Search for the cell housing the specified text and yield its [x, y] center coordinate. 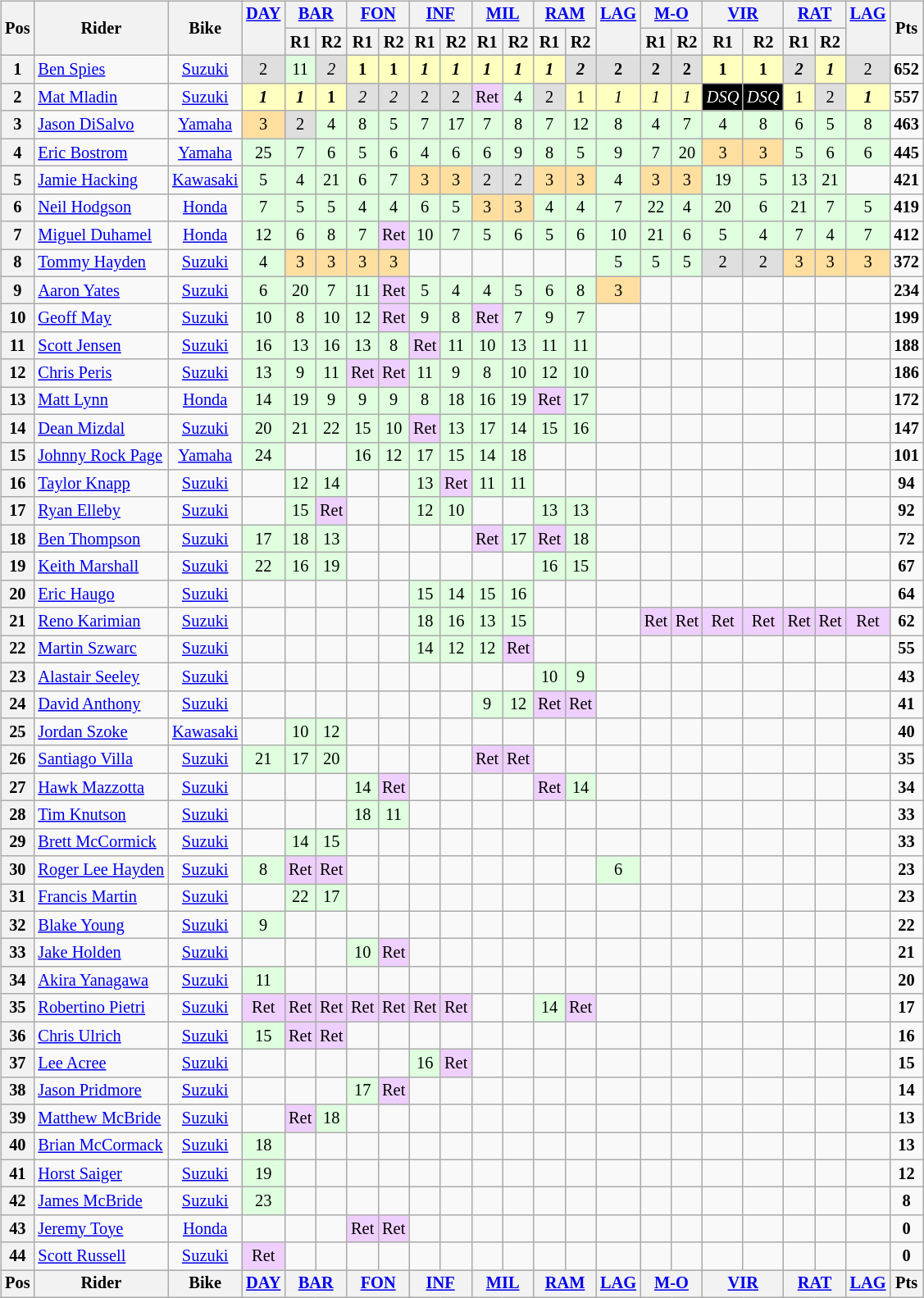
38 [17, 1091]
37 [17, 1063]
36 [17, 1036]
172 [906, 401]
29 [17, 842]
Robertino Pietri [101, 1008]
372 [906, 263]
Tommy Hayden [101, 263]
Akira Yanagawa [101, 981]
26 [17, 759]
92 [906, 511]
28 [17, 815]
Jamie Hacking [101, 180]
67 [906, 567]
Scott Russell [101, 1256]
72 [906, 539]
Brett McCormick [101, 842]
Ryan Elleby [101, 511]
39 [17, 1118]
Eric Bostrom [101, 153]
419 [906, 207]
62 [906, 622]
557 [906, 98]
Aaron Yates [101, 290]
David Anthony [101, 704]
Miguel Duhamel [101, 235]
27 [17, 787]
445 [906, 153]
Lee Acree [101, 1063]
Ben Thompson [101, 539]
94 [906, 484]
Keith Marshall [101, 567]
Jason Pridmore [101, 1091]
Santiago Villa [101, 759]
Jeremy Toye [101, 1229]
42 [17, 1201]
Tim Knutson [101, 815]
186 [906, 373]
Geoff May [101, 318]
32 [17, 925]
188 [906, 346]
Ben Spies [101, 70]
412 [906, 235]
Martin Szwarc [101, 649]
Scott Jensen [101, 346]
Matthew McBride [101, 1118]
Chris Ulrich [101, 1036]
64 [906, 594]
463 [906, 125]
101 [906, 456]
Alastair Seeley [101, 676]
Taylor Knapp [101, 484]
199 [906, 318]
Reno Karimian [101, 622]
55 [906, 649]
Dean Mizdal [101, 428]
652 [906, 70]
Matt Lynn [101, 401]
Chris Peris [101, 373]
Blake Young [101, 925]
Jordan Szoke [101, 732]
234 [906, 290]
Neil Hodgson [101, 207]
30 [17, 870]
James McBride [101, 1201]
Francis Martin [101, 898]
31 [17, 898]
Eric Haugo [101, 594]
421 [906, 180]
Horst Saiger [101, 1173]
Mat Mladin [101, 98]
44 [17, 1256]
Johnny Rock Page [101, 456]
Roger Lee Hayden [101, 870]
Hawk Mazzotta [101, 787]
Jake Holden [101, 953]
147 [906, 428]
Brian McCormack [101, 1146]
Jason DiSalvo [101, 125]
